Locate the cell with the specified text and output its [X, Y] center coordinate. 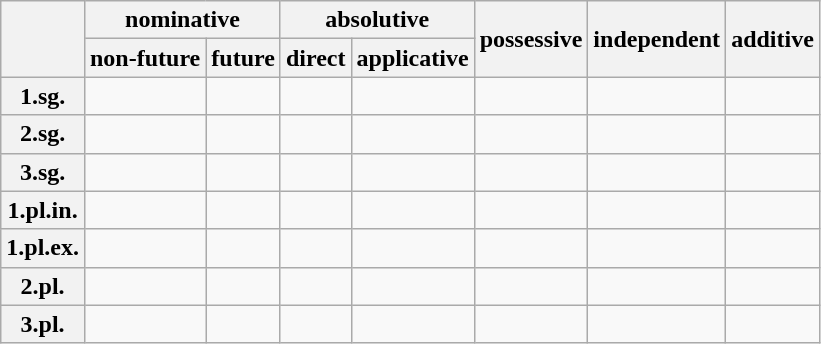
1.pl.in. [43, 210]
additive [773, 39]
independent [657, 39]
applicative [412, 58]
3.pl. [43, 324]
1.sg. [43, 96]
2.sg. [43, 134]
direct [316, 58]
2.pl. [43, 286]
nominative [182, 20]
possessive [531, 39]
3.sg. [43, 172]
1.pl.ex. [43, 248]
absolutive [377, 20]
future [244, 58]
non-future [144, 58]
